Locate the cell with the specified text and output its (X, Y) center coordinate. 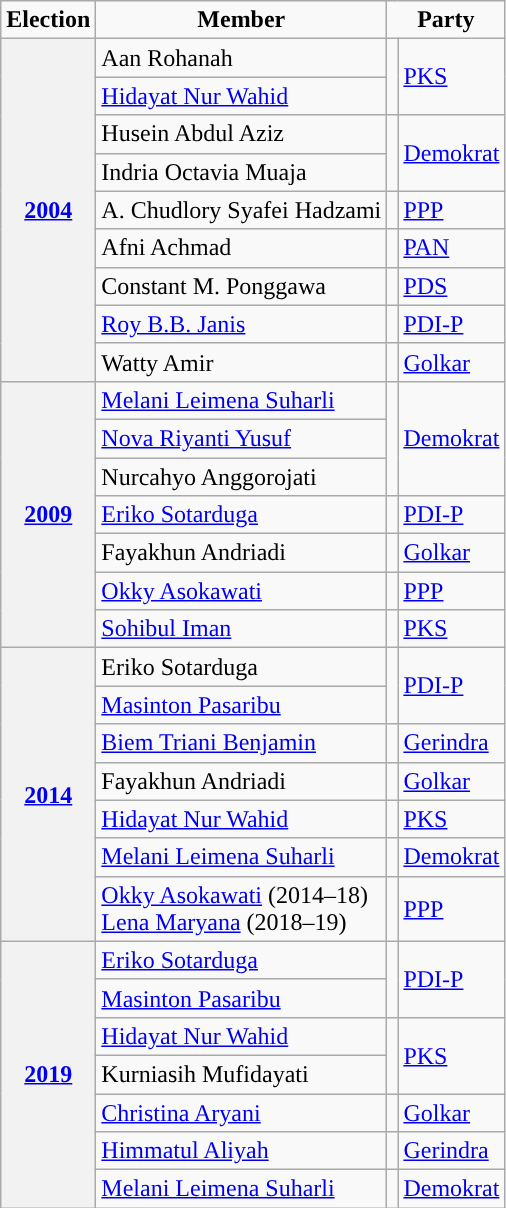
Constant M. Ponggawa (242, 286)
2009 (48, 514)
Roy B.B. Janis (242, 324)
Nova Riyanti Yusuf (242, 438)
Himmatul Aliyah (242, 1151)
PDS (452, 286)
Okky Asokawati (2014–18) Lena Maryana (2018–19) (242, 908)
2014 (48, 794)
Party (446, 20)
Aan Rohanah (242, 58)
A. Chudlory Syafei Hadzami (242, 210)
Okky Asokawati (242, 591)
Indria Octavia Muaja (242, 172)
PAN (452, 248)
2004 (48, 210)
Member (242, 20)
Election (48, 20)
Watty Amir (242, 362)
Nurcahyo Anggorojati (242, 477)
Kurniasih Mufidayati (242, 1074)
Sohibul Iman (242, 629)
Afni Achmad (242, 248)
2019 (48, 1074)
Biem Triani Benjamin (242, 743)
Christina Aryani (242, 1113)
Husein Abdul Aziz (242, 134)
